For the text-containing cell, return its midpoint in (x, y) coordinate format. 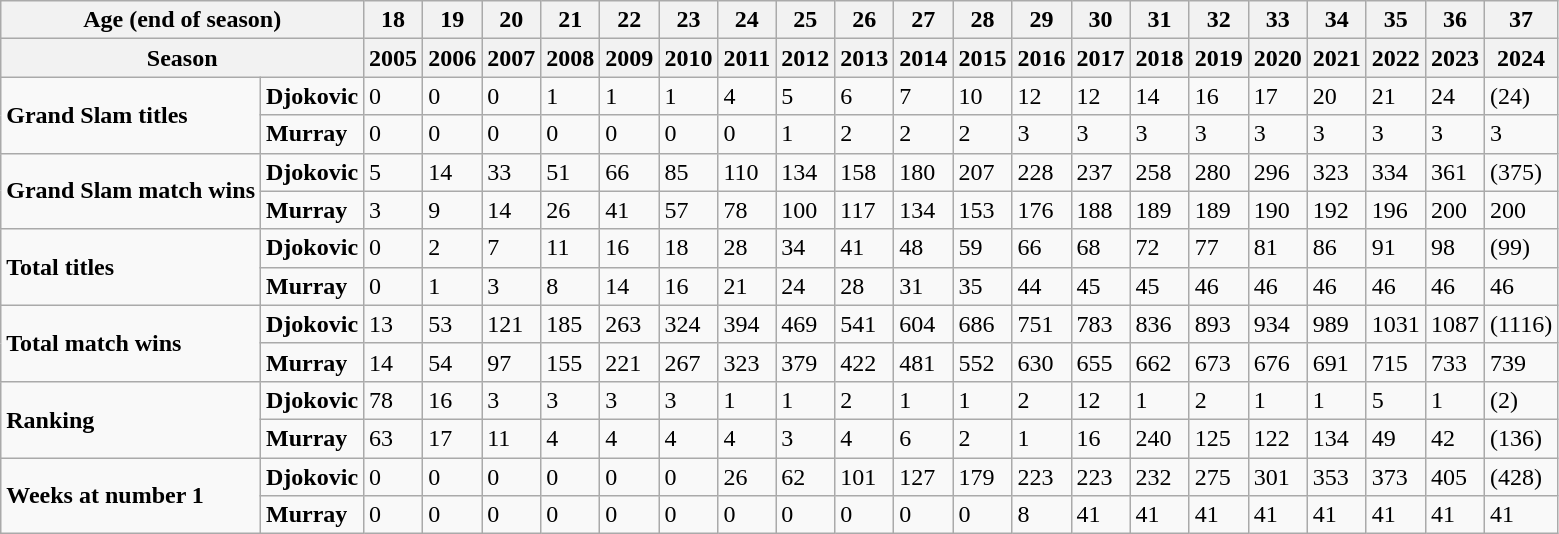
Weeks at number 1 (131, 496)
353 (1336, 477)
2015 (982, 58)
179 (982, 477)
2016 (1042, 58)
715 (1396, 362)
751 (1042, 324)
893 (1218, 324)
77 (1218, 248)
44 (1042, 286)
57 (688, 210)
85 (688, 172)
673 (1218, 362)
(428) (1520, 477)
221 (630, 362)
176 (1042, 210)
2014 (924, 58)
97 (512, 362)
334 (1396, 172)
655 (1100, 362)
Age (end of season) (182, 20)
2012 (806, 58)
2010 (688, 58)
676 (1278, 362)
361 (1454, 172)
48 (924, 248)
Grand Slam titles (131, 115)
481 (924, 362)
37 (1520, 20)
2011 (747, 58)
27 (924, 20)
125 (1218, 438)
Grand Slam match wins (131, 191)
604 (924, 324)
324 (688, 324)
469 (806, 324)
691 (1336, 362)
29 (1042, 20)
180 (924, 172)
196 (1396, 210)
22 (630, 20)
2024 (1520, 58)
240 (1160, 438)
2021 (1336, 58)
275 (1218, 477)
630 (1042, 362)
373 (1396, 477)
(136) (1520, 438)
68 (1100, 248)
110 (747, 172)
207 (982, 172)
228 (1042, 172)
232 (1160, 477)
153 (982, 210)
86 (1336, 248)
42 (1454, 438)
53 (452, 324)
72 (1160, 248)
155 (570, 362)
185 (570, 324)
237 (1100, 172)
379 (806, 362)
Total titles (131, 267)
2020 (1278, 58)
32 (1218, 20)
188 (1100, 210)
422 (864, 362)
9 (452, 210)
2005 (394, 58)
541 (864, 324)
2009 (630, 58)
158 (864, 172)
267 (688, 362)
Total match wins (131, 343)
301 (1278, 477)
122 (1278, 438)
101 (864, 477)
2022 (1396, 58)
552 (982, 362)
(24) (1520, 96)
51 (570, 172)
686 (982, 324)
2017 (1100, 58)
405 (1454, 477)
81 (1278, 248)
91 (1396, 248)
989 (1336, 324)
192 (1336, 210)
19 (452, 20)
1031 (1396, 324)
10 (982, 96)
Ranking (131, 419)
733 (1454, 362)
2019 (1218, 58)
836 (1160, 324)
127 (924, 477)
Season (182, 58)
62 (806, 477)
13 (394, 324)
2013 (864, 58)
296 (1278, 172)
280 (1218, 172)
(2) (1520, 400)
934 (1278, 324)
63 (394, 438)
2018 (1160, 58)
49 (1396, 438)
2007 (512, 58)
662 (1160, 362)
23 (688, 20)
394 (747, 324)
2006 (452, 58)
100 (806, 210)
739 (1520, 362)
190 (1278, 210)
98 (1454, 248)
(99) (1520, 248)
121 (512, 324)
(1116) (1520, 324)
36 (1454, 20)
2008 (570, 58)
117 (864, 210)
263 (630, 324)
2023 (1454, 58)
30 (1100, 20)
59 (982, 248)
1087 (1454, 324)
258 (1160, 172)
783 (1100, 324)
25 (806, 20)
(375) (1520, 172)
54 (452, 362)
